Scan for the cell matching the given text and deliver its (X, Y) coordinate at center. 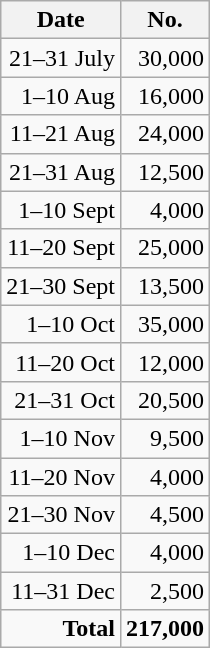
25,000 (164, 248)
21–31 July (61, 58)
21–31 Aug (61, 172)
21–31 Oct (61, 400)
12,000 (164, 362)
20,500 (164, 400)
21–30 Nov (61, 515)
11–31 Dec (61, 591)
16,000 (164, 96)
1–10 Oct (61, 324)
1–10 Nov (61, 438)
1–10 Dec (61, 553)
11–20 Sept (61, 248)
217,000 (164, 629)
1–10 Sept (61, 210)
35,000 (164, 324)
24,000 (164, 134)
11–20 Nov (61, 477)
13,500 (164, 286)
21–30 Sept (61, 286)
Total (61, 629)
4,500 (164, 515)
11–20 Oct (61, 362)
11–21 Aug (61, 134)
Date (61, 20)
2,500 (164, 591)
No. (164, 20)
1–10 Aug (61, 96)
30,000 (164, 58)
9,500 (164, 438)
12,500 (164, 172)
